Locate the cell with the specified text and output its (X, Y) center coordinate. 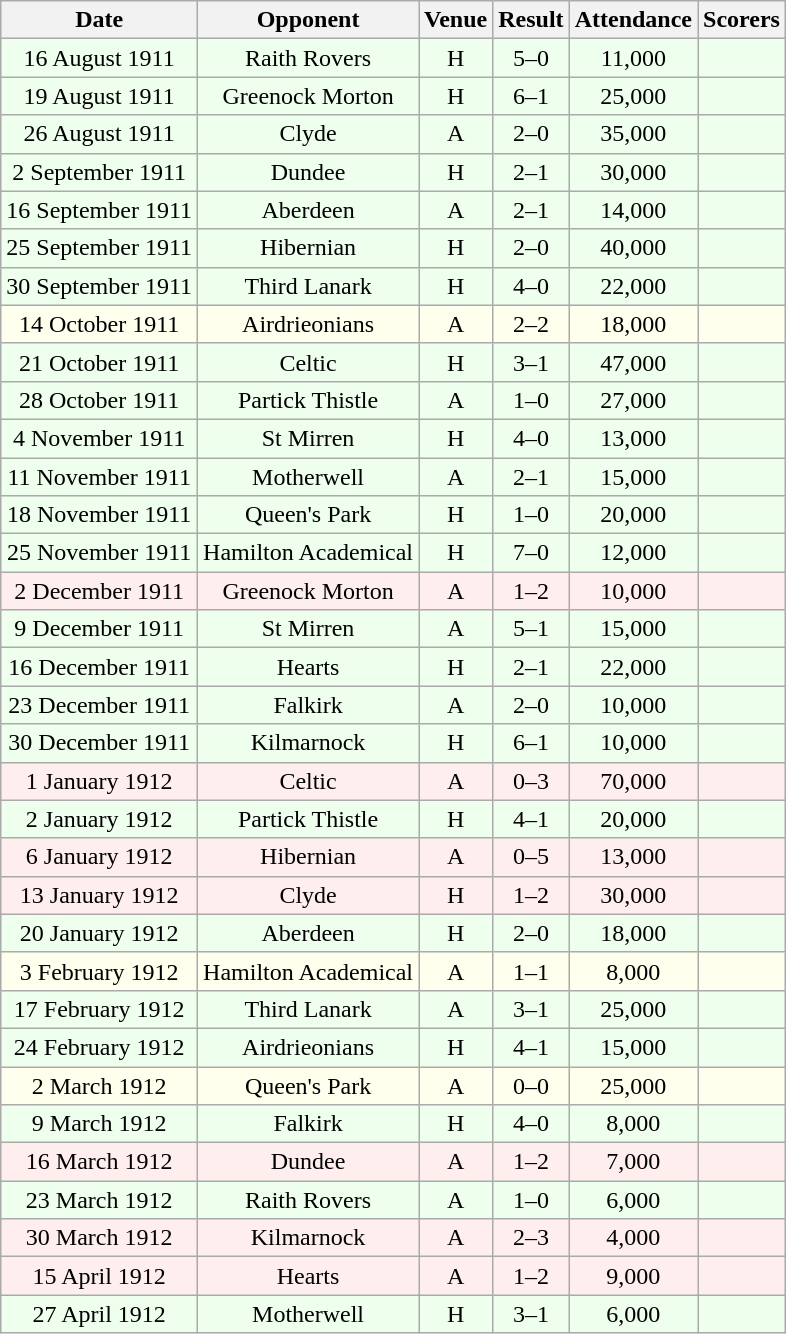
14 October 1911 (100, 324)
5–0 (531, 58)
4 November 1911 (100, 438)
30 March 1912 (100, 1238)
Venue (456, 20)
1 January 1912 (100, 781)
9,000 (633, 1276)
5–1 (531, 629)
Result (531, 20)
12,000 (633, 553)
16 December 1911 (100, 667)
11,000 (633, 58)
Opponent (308, 20)
2 January 1912 (100, 819)
23 March 1912 (100, 1200)
7,000 (633, 1162)
16 March 1912 (100, 1162)
14,000 (633, 210)
18 November 1911 (100, 515)
16 September 1911 (100, 210)
9 March 1912 (100, 1124)
16 August 1911 (100, 58)
23 December 1911 (100, 705)
25 November 1911 (100, 553)
Date (100, 20)
19 August 1911 (100, 96)
26 August 1911 (100, 134)
25 September 1911 (100, 248)
3 February 1912 (100, 971)
35,000 (633, 134)
27,000 (633, 400)
47,000 (633, 362)
9 December 1911 (100, 629)
0–0 (531, 1085)
2–2 (531, 324)
1–1 (531, 971)
7–0 (531, 553)
15 April 1912 (100, 1276)
Attendance (633, 20)
2 March 1912 (100, 1085)
21 October 1911 (100, 362)
70,000 (633, 781)
20 January 1912 (100, 933)
2 December 1911 (100, 591)
24 February 1912 (100, 1047)
30 December 1911 (100, 743)
28 October 1911 (100, 400)
17 February 1912 (100, 1009)
11 November 1911 (100, 477)
4,000 (633, 1238)
6 January 1912 (100, 857)
0–5 (531, 857)
0–3 (531, 781)
2 September 1911 (100, 172)
27 April 1912 (100, 1314)
Scorers (742, 20)
2–3 (531, 1238)
30 September 1911 (100, 286)
13 January 1912 (100, 895)
40,000 (633, 248)
